Scan for the cell matching the given text and deliver its (x, y) coordinate at center. 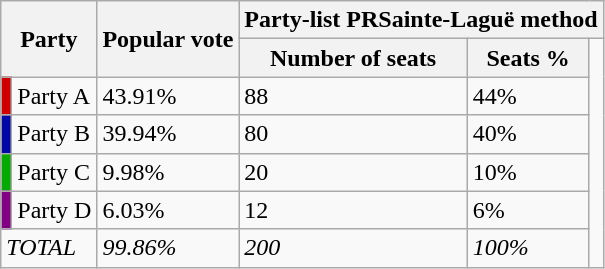
Party-list PRSainte-Laguë method (421, 20)
9.98% (168, 172)
12 (353, 210)
99.86% (168, 248)
Party A (54, 96)
39.94% (168, 134)
40% (528, 134)
6% (528, 210)
200 (353, 248)
Party D (54, 210)
6.03% (168, 210)
TOTAL (49, 248)
Party B (54, 134)
Number of seats (353, 58)
10% (528, 172)
100% (528, 248)
20 (353, 172)
Party C (54, 172)
44% (528, 96)
43.91% (168, 96)
88 (353, 96)
Popular vote (168, 39)
Party (49, 39)
80 (353, 134)
Seats % (528, 58)
